Identify which cell holds the provided text, then report its [X, Y] central coordinate. 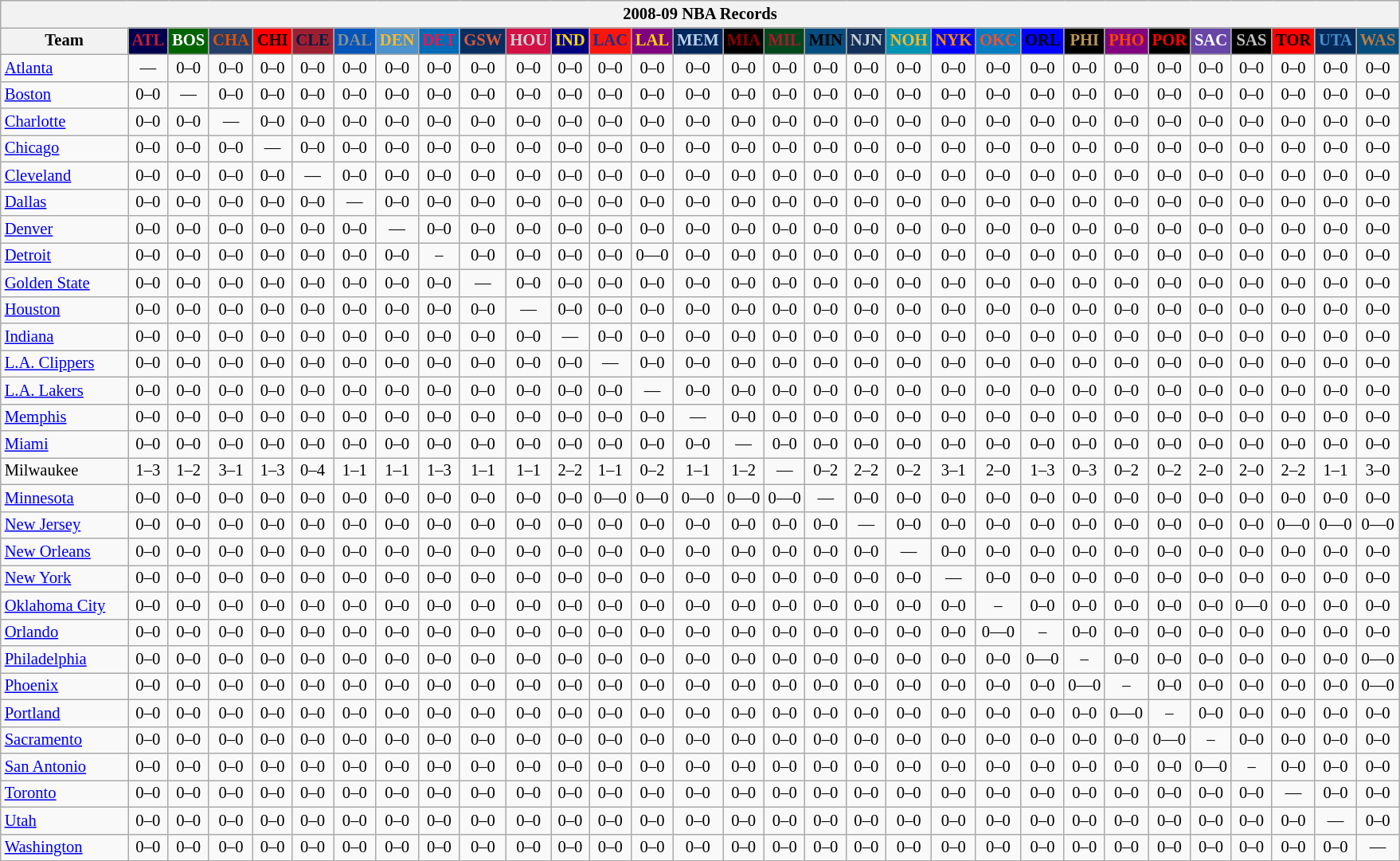
Charlotte [65, 122]
Atlanta [65, 68]
Sacramento [65, 740]
New Orleans [65, 552]
NOH [909, 41]
MEM [698, 41]
LAL [652, 41]
GSW [483, 41]
UTA [1335, 41]
Utah [65, 820]
CHI [272, 41]
Golden State [65, 283]
Dallas [65, 202]
SAC [1210, 41]
Minnesota [65, 498]
Oklahoma City [65, 605]
Indiana [65, 337]
Miami [65, 444]
DEN [397, 41]
Phoenix [65, 686]
MIN [826, 41]
3–0 [1378, 471]
LAC [610, 41]
MIA [744, 41]
WAS [1378, 41]
Milwaukee [65, 471]
Orlando [65, 632]
Memphis [65, 417]
CLE [312, 41]
OKC [999, 41]
ATL [148, 41]
0–3 [1085, 471]
HOU [529, 41]
TOR [1293, 41]
L.A. Lakers [65, 390]
IND [570, 41]
Boston [65, 95]
Detroit [65, 256]
DET [439, 41]
Washington [65, 847]
Denver [65, 229]
MIL [785, 41]
Chicago [65, 148]
Portland [65, 713]
New York [65, 578]
Houston [65, 310]
CHA [231, 41]
Philadelphia [65, 659]
Cleveland [65, 175]
BOS [188, 41]
PHO [1126, 41]
DAL [355, 41]
0–4 [312, 471]
ORL [1042, 41]
San Antonio [65, 767]
SAS [1252, 41]
Toronto [65, 793]
L.A. Clippers [65, 363]
NJN [866, 41]
New Jersey [65, 525]
Team [65, 41]
2008-09 NBA Records [701, 14]
PHI [1085, 41]
POR [1169, 41]
NYK [953, 41]
